Output the (X, Y) coordinate of the center of the cell containing the given text.  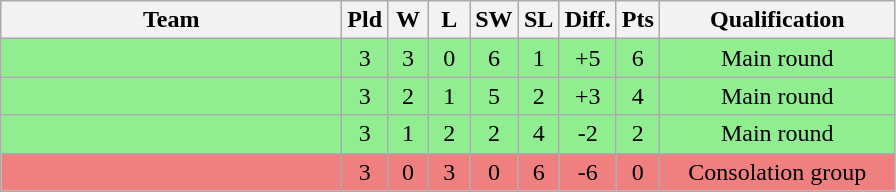
SL (538, 20)
5 (494, 96)
+3 (588, 96)
L (450, 20)
Pts (638, 20)
-2 (588, 134)
Team (172, 20)
+5 (588, 58)
W (408, 20)
-6 (588, 172)
Pld (365, 20)
SW (494, 20)
Consolation group (777, 172)
Qualification (777, 20)
Diff. (588, 20)
